Capture the cell that displays the provided text and extract its (x, y) central coordinate. 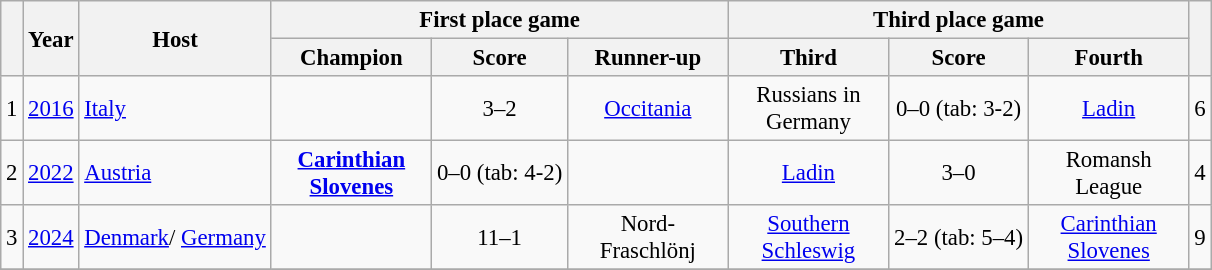
Austria (175, 174)
Russians in Germany (808, 108)
Denmark/ Germany (175, 238)
Romansh League (1108, 174)
Year (51, 38)
Southern Schleswig (808, 238)
Occitania (648, 108)
Champion (352, 58)
3 (12, 238)
First place game (500, 20)
0–0 (tab: 3-2) (959, 108)
Third place game (958, 20)
3–0 (959, 174)
2 (12, 174)
11–1 (500, 238)
Italy (175, 108)
Nord-Fraschlönj (648, 238)
Runner-up (648, 58)
4 (1200, 174)
2024 (51, 238)
3–2 (500, 108)
2–2 (tab: 5–4) (959, 238)
0–0 (tab: 4-2) (500, 174)
1 (12, 108)
2022 (51, 174)
6 (1200, 108)
2016 (51, 108)
Fourth (1108, 58)
9 (1200, 238)
Host (175, 38)
Third (808, 58)
